Output the (x, y) coordinate of the center of the cell containing the given text.  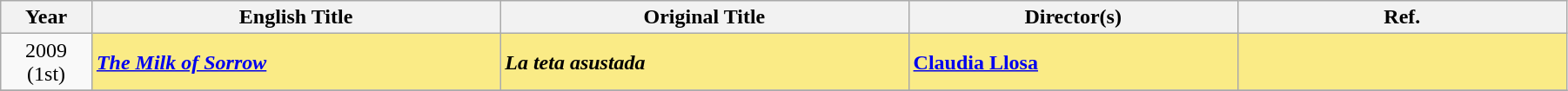
Director(s) (1073, 17)
Ref. (1402, 17)
2009(1st) (47, 62)
Year (47, 17)
The Milk of Sorrow (296, 62)
Original Title (705, 17)
Claudia Llosa (1073, 62)
English Title (296, 17)
La teta asustada (705, 62)
